Scan for the cell matching the given text and deliver its [x, y] coordinate at center. 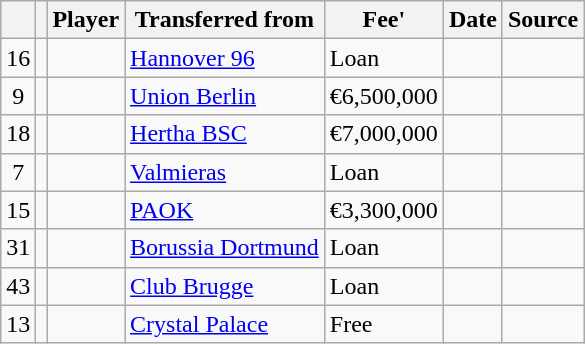
Borussia Dortmund [225, 248]
Hertha BSC [225, 134]
Transferred from [225, 20]
15 [18, 210]
€7,000,000 [384, 134]
Source [542, 20]
Crystal Palace [225, 324]
18 [18, 134]
9 [18, 96]
Player [86, 20]
13 [18, 324]
€3,300,000 [384, 210]
7 [18, 172]
Hannover 96 [225, 58]
16 [18, 58]
Free [384, 324]
Date [472, 20]
PAOK [225, 210]
Union Berlin [225, 96]
Fee' [384, 20]
43 [18, 286]
€6,500,000 [384, 96]
Valmieras [225, 172]
31 [18, 248]
Club Brugge [225, 286]
